Scan for the cell matching the given text and deliver its [X, Y] coordinate at center. 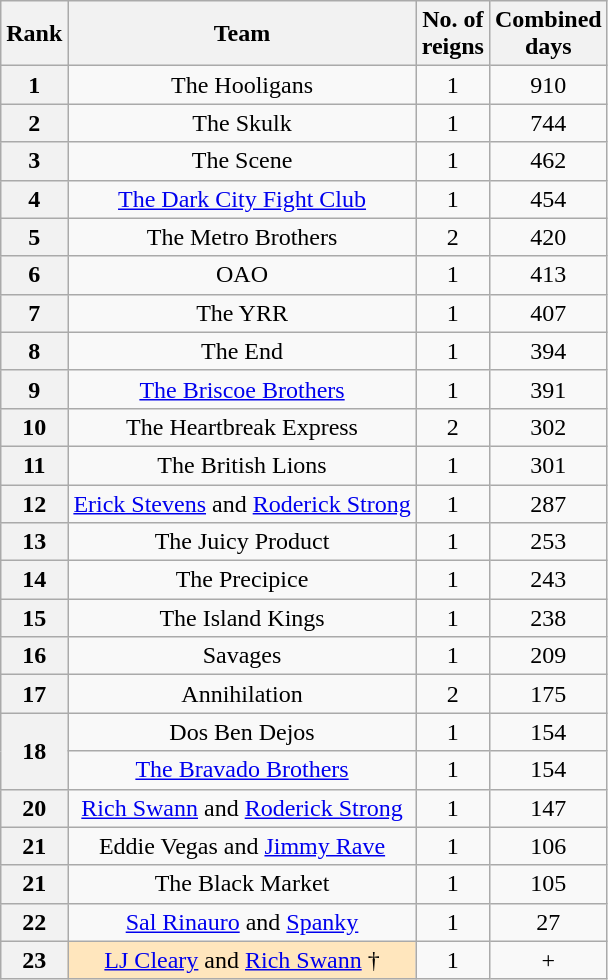
The Scene [242, 161]
105 [548, 884]
The Island Kings [242, 618]
12 [34, 503]
Team [242, 34]
287 [548, 503]
454 [548, 199]
17 [34, 694]
147 [548, 808]
Combineddays [548, 34]
8 [34, 351]
15 [34, 618]
Savages [242, 656]
The Hooligans [242, 85]
243 [548, 580]
The British Lions [242, 465]
13 [34, 542]
910 [548, 85]
106 [548, 846]
The Black Market [242, 884]
The Heartbreak Express [242, 427]
Dos Ben Dejos [242, 732]
10 [34, 427]
16 [34, 656]
The Dark City Fight Club [242, 199]
413 [548, 275]
462 [548, 161]
22 [34, 922]
175 [548, 694]
No. ofreigns [452, 34]
27 [548, 922]
18 [34, 751]
Eddie Vegas and Jimmy Rave [242, 846]
407 [548, 313]
Rich Swann and Roderick Strong [242, 808]
Erick Stevens and Roderick Strong [242, 503]
LJ Cleary and Rich Swann † [242, 960]
394 [548, 351]
9 [34, 389]
Annihilation [242, 694]
4 [34, 199]
253 [548, 542]
14 [34, 580]
7 [34, 313]
The Juicy Product [242, 542]
The End [242, 351]
The YRR [242, 313]
Rank [34, 34]
OAO [242, 275]
Sal Rinauro and Spanky [242, 922]
420 [548, 237]
The Skulk [242, 123]
5 [34, 237]
23 [34, 960]
6 [34, 275]
The Precipice [242, 580]
The Bravado Brothers [242, 770]
20 [34, 808]
209 [548, 656]
302 [548, 427]
The Briscoe Brothers [242, 389]
The Metro Brothers [242, 237]
3 [34, 161]
301 [548, 465]
+ [548, 960]
238 [548, 618]
11 [34, 465]
391 [548, 389]
744 [548, 123]
